Capture the cell that displays the provided text and extract its [x, y] central coordinate. 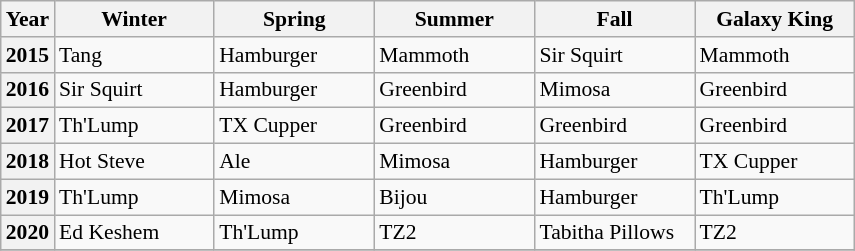
2020 [28, 233]
2015 [28, 55]
2019 [28, 197]
Year [28, 19]
Ed Keshem [134, 233]
2018 [28, 162]
Fall [614, 19]
Bijou [454, 197]
Galaxy King [775, 19]
Summer [454, 19]
2016 [28, 90]
Hot Steve [134, 162]
Spring [294, 19]
2017 [28, 126]
Tang [134, 55]
Tabitha Pillows [614, 233]
Winter [134, 19]
Ale [294, 162]
